Identify which cell holds the provided text, then report its (X, Y) central coordinate. 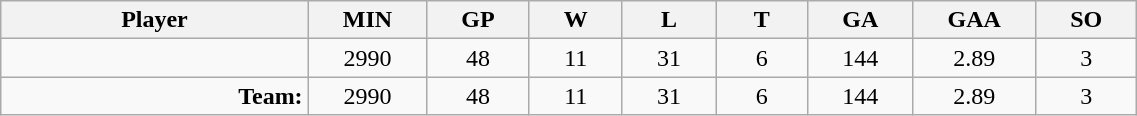
T (762, 20)
GA (860, 20)
W (576, 20)
L (668, 20)
Player (154, 20)
GAA (974, 20)
Team: (154, 96)
MIN (368, 20)
GP (478, 20)
SO (1086, 20)
